Locate the cell with the specified text and output its [X, Y] center coordinate. 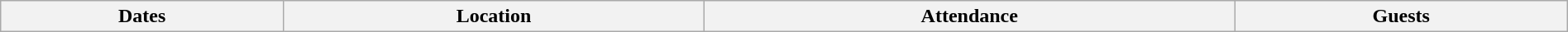
Dates [142, 16]
Guests [1401, 16]
Location [495, 16]
Attendance [969, 16]
